Identify which cell holds the provided text, then report its (x, y) central coordinate. 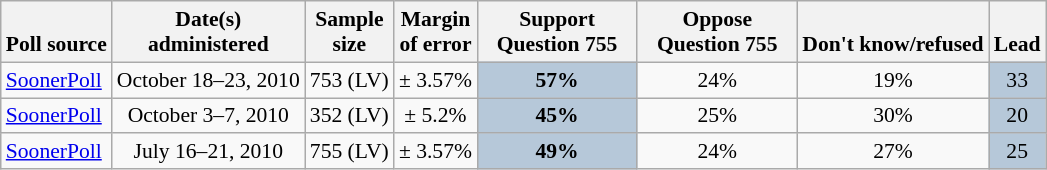
753 (LV) (350, 80)
SupportQuestion 755 (557, 32)
Samplesize (350, 32)
19% (892, 80)
33 (1018, 80)
July 16–21, 2010 (208, 152)
Marginof error (436, 32)
352 (LV) (350, 116)
45% (557, 116)
30% (892, 116)
755 (LV) (350, 152)
Lead (1018, 32)
Date(s)administered (208, 32)
27% (892, 152)
57% (557, 80)
± 5.2% (436, 116)
October 3–7, 2010 (208, 116)
October 18–23, 2010 (208, 80)
Poll source (56, 32)
20 (1018, 116)
49% (557, 152)
25% (717, 116)
Don't know/refused (892, 32)
25 (1018, 152)
OpposeQuestion 755 (717, 32)
